Extract the (x, y) coordinate from the center of the cell holding the provided text.  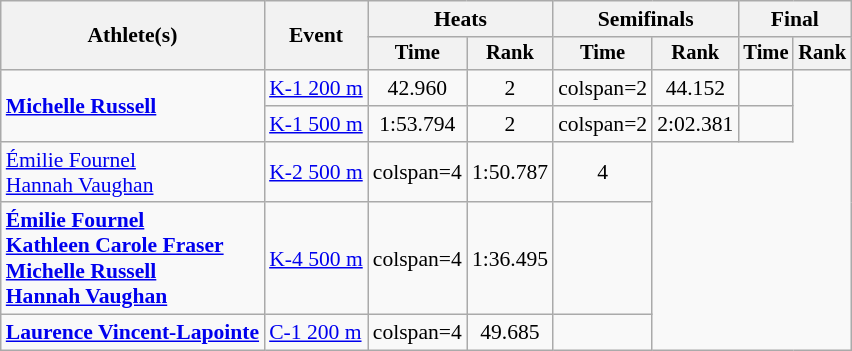
K-1 500 m (316, 124)
K-4 500 m (316, 259)
Athlete(s) (132, 36)
Final (794, 19)
Laurence Vincent-Lapointe (132, 333)
Émilie FournelHannah Vaughan (132, 172)
Event (316, 36)
49.685 (510, 333)
Semifinals (646, 19)
44.152 (695, 88)
4 (602, 172)
2:02.381 (695, 124)
1:53.794 (418, 124)
K-2 500 m (316, 172)
1:50.787 (510, 172)
Heats (460, 19)
42.960 (418, 88)
C-1 200 m (316, 333)
K-1 200 m (316, 88)
Michelle Russell (132, 106)
Émilie FournelKathleen Carole FraserMichelle RussellHannah Vaughan (132, 259)
1:36.495 (510, 259)
